Pinpoint the cell where the given text exists, returning its [X, Y] midpoint coordinate. 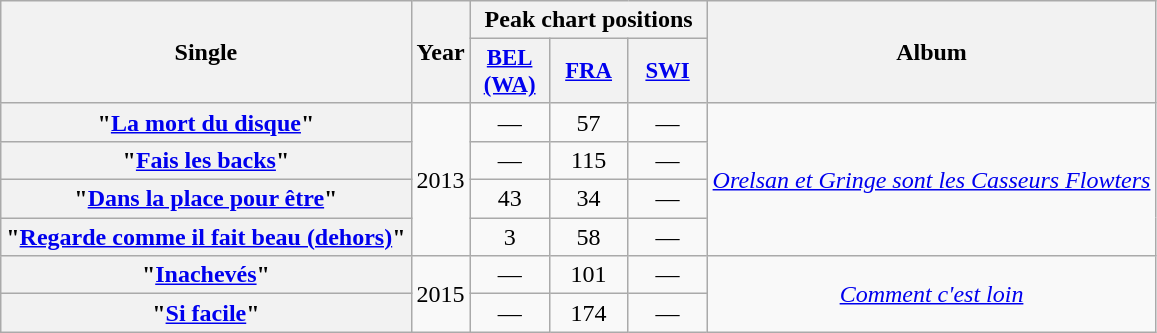
"Inachevés" [206, 275]
2013 [440, 179]
"Dans la place pour être" [206, 199]
Peak chart positions [588, 20]
"La mort du disque" [206, 122]
Orelsan et Gringe sont les Casseurs Flowters [932, 179]
FRA [588, 72]
115 [588, 160]
57 [588, 122]
Comment c'est loin [932, 294]
43 [510, 199]
Single [206, 52]
2015 [440, 294]
"Fais les backs" [206, 160]
"Si facile" [206, 313]
34 [588, 199]
58 [588, 237]
BEL (WA) [510, 72]
Year [440, 52]
101 [588, 275]
Album [932, 52]
"Regarde comme il fait beau (dehors)" [206, 237]
3 [510, 237]
174 [588, 313]
SWI [668, 72]
